Search for the cell housing the specified text and yield its (X, Y) center coordinate. 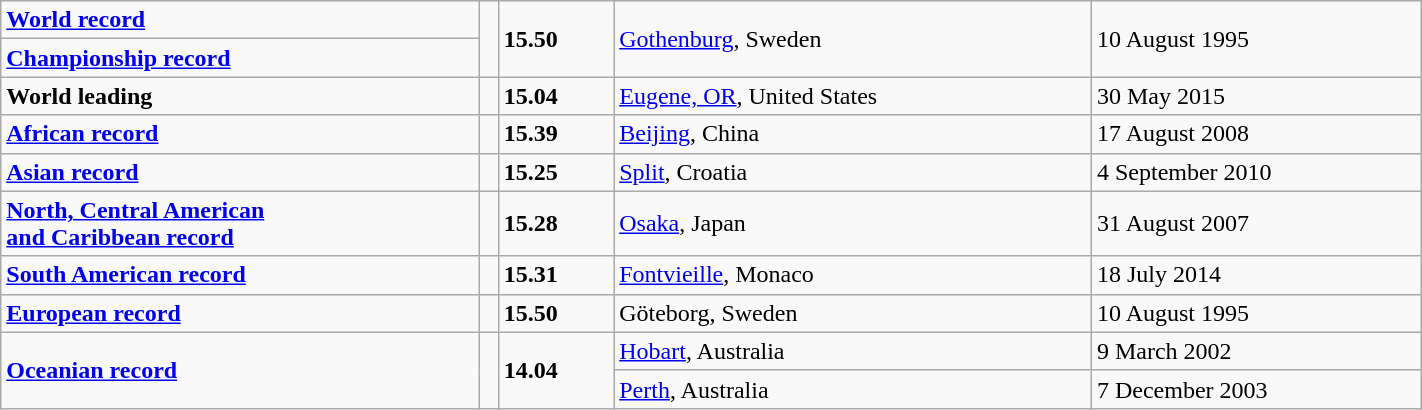
Asian record (240, 172)
Championship record (240, 58)
15.31 (556, 275)
Perth, Australia (853, 389)
9 March 2002 (1256, 351)
Oceanian record (240, 370)
14.04 (556, 370)
Göteborg, Sweden (853, 313)
15.25 (556, 172)
European record (240, 313)
15.39 (556, 134)
15.04 (556, 96)
South American record (240, 275)
Beijing, China (853, 134)
18 July 2014 (1256, 275)
Eugene, OR, United States (853, 96)
31 August 2007 (1256, 224)
Split, Croatia (853, 172)
Gothenburg, Sweden (853, 39)
Fontvieille, Monaco (853, 275)
North, Central American and Caribbean record (240, 224)
15.28 (556, 224)
7 December 2003 (1256, 389)
4 September 2010 (1256, 172)
Hobart, Australia (853, 351)
World record (240, 20)
World leading (240, 96)
African record (240, 134)
17 August 2008 (1256, 134)
Osaka, Japan (853, 224)
30 May 2015 (1256, 96)
